Pinpoint the cell where the given text exists, returning its (x, y) midpoint coordinate. 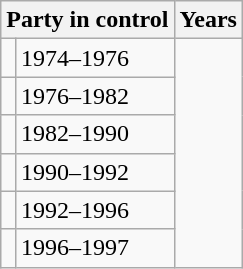
1976–1982 (94, 96)
Years (208, 20)
1992–1996 (94, 210)
Party in control (88, 20)
1982–1990 (94, 134)
1974–1976 (94, 58)
1990–1992 (94, 172)
1996–1997 (94, 248)
